Identify which cell holds the provided text, then report its [x, y] central coordinate. 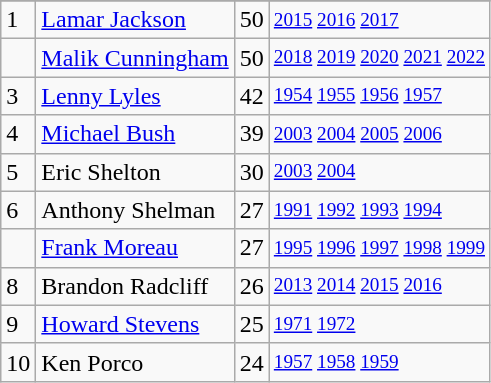
9 [18, 324]
1971 1972 [379, 324]
Lenny Lyles [135, 96]
42 [252, 96]
3 [18, 96]
Howard Stevens [135, 324]
2015 2016 2017 [379, 20]
1995 1996 1997 1998 1999 [379, 248]
39 [252, 134]
1957 1958 1959 [379, 362]
2013 2014 2015 2016 [379, 286]
2003 2004 [379, 172]
2018 2019 2020 2021 2022 [379, 58]
30 [252, 172]
1991 1992 1993 1994 [379, 210]
Anthony Shelman [135, 210]
Lamar Jackson [135, 20]
Brandon Radcliff [135, 286]
4 [18, 134]
6 [18, 210]
25 [252, 324]
Michael Bush [135, 134]
Frank Moreau [135, 248]
24 [252, 362]
26 [252, 286]
5 [18, 172]
Eric Shelton [135, 172]
10 [18, 362]
1 [18, 20]
1954 1955 1956 1957 [379, 96]
2003 2004 2005 2006 [379, 134]
8 [18, 286]
Ken Porco [135, 362]
Malik Cunningham [135, 58]
